Provide the (x, y) coordinate of the cell's center where the given text is located.  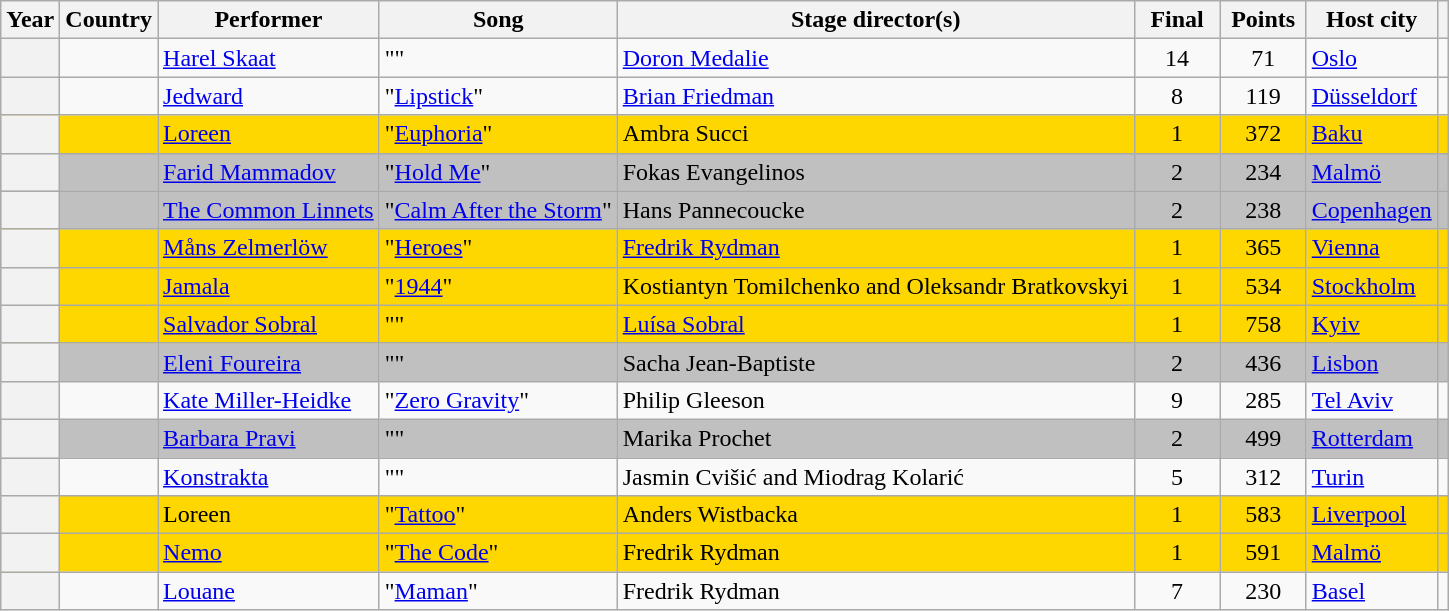
Jasmin Cvišić and Miodrag Kolarić (876, 477)
9 (1177, 400)
Philip Gleeson (876, 400)
Year (30, 20)
Turin (1372, 477)
7 (1177, 591)
234 (1263, 172)
"Calm After the Storm" (498, 210)
Host city (1372, 20)
Kate Miller-Heidke (269, 400)
"1944" (498, 286)
"Heroes" (498, 248)
Vienna (1372, 248)
"Tattoo" (498, 515)
Jedward (269, 96)
365 (1263, 248)
Lisbon (1372, 362)
Baku (1372, 134)
Hans Pannecoucke (876, 210)
Basel (1372, 591)
Konstrakta (269, 477)
Farid Mammadov (269, 172)
Marika Prochet (876, 438)
Doron Medalie (876, 58)
14 (1177, 58)
"Zero Gravity" (498, 400)
Nemo (269, 553)
230 (1263, 591)
Brian Friedman (876, 96)
Liverpool (1372, 515)
372 (1263, 134)
"Hold Me" (498, 172)
Düsseldorf (1372, 96)
583 (1263, 515)
"Lipstick" (498, 96)
Eleni Foureira (269, 362)
"Euphoria" (498, 134)
Harel Skaat (269, 58)
Salvador Sobral (269, 324)
Anders Wistbacka (876, 515)
758 (1263, 324)
"Maman" (498, 591)
Rotterdam (1372, 438)
Måns Zelmerlöw (269, 248)
Tel Aviv (1372, 400)
71 (1263, 58)
534 (1263, 286)
Luísa Sobral (876, 324)
5 (1177, 477)
Fokas Evangelinos (876, 172)
Country (109, 20)
Stage director(s) (876, 20)
Copenhagen (1372, 210)
Song (498, 20)
"The Code" (498, 553)
Barbara Pravi (269, 438)
436 (1263, 362)
The Common Linnets (269, 210)
Louane (269, 591)
238 (1263, 210)
Kostiantyn Tomilchenko and Oleksandr Bratkovskyi (876, 286)
Ambra Succi (876, 134)
312 (1263, 477)
Performer (269, 20)
Sacha Jean-Baptiste (876, 362)
591 (1263, 553)
285 (1263, 400)
Stockholm (1372, 286)
Kyiv (1372, 324)
Oslo (1372, 58)
Final (1177, 20)
Jamala (269, 286)
119 (1263, 96)
Points (1263, 20)
8 (1177, 96)
499 (1263, 438)
